Output the [X, Y] coordinate of the center of the cell containing the given text.  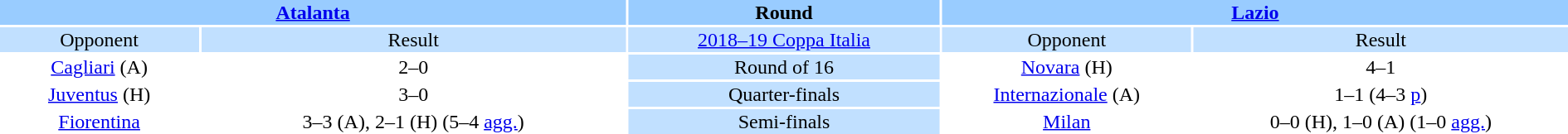
Fiorentina [100, 122]
3–3 (A), 2–1 (H) (5–4 agg.) [413, 122]
Lazio [1255, 12]
Internazionale (A) [1067, 94]
1–1 (4–3 p) [1381, 94]
3–0 [413, 94]
0–0 (H), 1–0 (A) (1–0 agg.) [1381, 122]
4–1 [1381, 67]
Round [784, 12]
Atalanta [313, 12]
Cagliari (A) [100, 67]
2–0 [413, 67]
Quarter-finals [784, 94]
2018–19 Coppa Italia [784, 40]
Round of 16 [784, 67]
Juventus (H) [100, 94]
Milan [1067, 122]
Novara (H) [1067, 67]
Semi-finals [784, 122]
